Determine the [X, Y] coordinate at the center of the cell enclosing the given text.  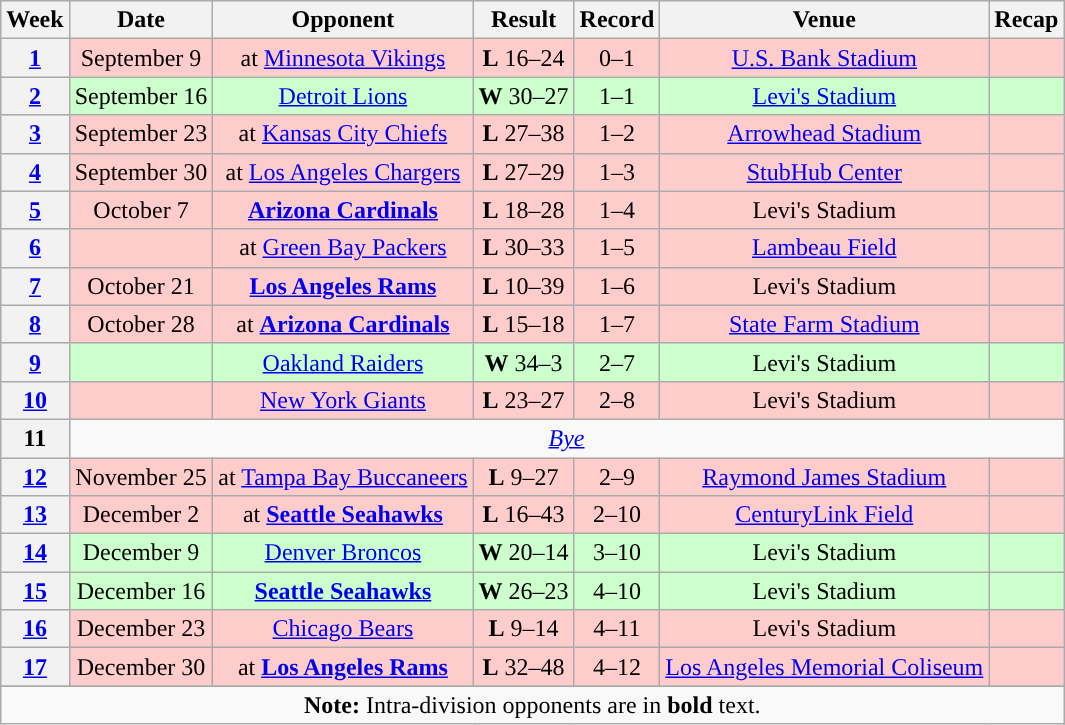
Bye [566, 438]
Venue [824, 20]
CenturyLink Field [824, 515]
Note: Intra-division opponents are in bold text. [532, 705]
Date [141, 20]
2 [35, 96]
Seattle Seahawks [343, 591]
Chicago Bears [343, 629]
2–7 [617, 362]
3 [35, 134]
L 10–39 [524, 286]
L 9–14 [524, 629]
W 20–14 [524, 553]
4 [35, 172]
13 [35, 515]
17 [35, 667]
Week [35, 20]
September 23 [141, 134]
StubHub Center [824, 172]
7 [35, 286]
Denver Broncos [343, 553]
at Green Bay Packers [343, 248]
L 16–43 [524, 515]
1–7 [617, 324]
September 16 [141, 96]
September 30 [141, 172]
2–10 [617, 515]
9 [35, 362]
at Kansas City Chiefs [343, 134]
L 9–27 [524, 477]
1–3 [617, 172]
State Farm Stadium [824, 324]
L 15–18 [524, 324]
3–10 [617, 553]
L 30–33 [524, 248]
11 [35, 438]
L 27–29 [524, 172]
Los Angeles Rams [343, 286]
at Arizona Cardinals [343, 324]
October 21 [141, 286]
December 23 [141, 629]
2–8 [617, 400]
0–1 [617, 58]
1–6 [617, 286]
U.S. Bank Stadium [824, 58]
Raymond James Stadium [824, 477]
October 7 [141, 210]
15 [35, 591]
Oakland Raiders [343, 362]
12 [35, 477]
4–11 [617, 629]
Lambeau Field [824, 248]
at Los Angeles Chargers [343, 172]
6 [35, 248]
5 [35, 210]
December 2 [141, 515]
W 34–3 [524, 362]
10 [35, 400]
4–12 [617, 667]
1–4 [617, 210]
Arizona Cardinals [343, 210]
L 27–38 [524, 134]
W 30–27 [524, 96]
New York Giants [343, 400]
Arrowhead Stadium [824, 134]
September 9 [141, 58]
at Tampa Bay Buccaneers [343, 477]
Result [524, 20]
L 23–27 [524, 400]
2–9 [617, 477]
December 9 [141, 553]
December 16 [141, 591]
at Los Angeles Rams [343, 667]
L 16–24 [524, 58]
November 25 [141, 477]
1–1 [617, 96]
at Seattle Seahawks [343, 515]
8 [35, 324]
at Minnesota Vikings [343, 58]
1 [35, 58]
Recap [1026, 20]
Los Angeles Memorial Coliseum [824, 667]
L 18–28 [524, 210]
4–10 [617, 591]
December 30 [141, 667]
W 26–23 [524, 591]
1–5 [617, 248]
L 32–48 [524, 667]
14 [35, 553]
16 [35, 629]
Record [617, 20]
Detroit Lions [343, 96]
October 28 [141, 324]
Opponent [343, 20]
1–2 [617, 134]
